Provide the (x, y) coordinate of the cell's center where the given text is located.  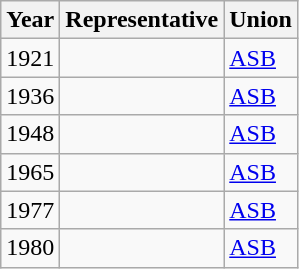
Union (261, 20)
Year (30, 20)
1980 (30, 248)
1977 (30, 210)
1965 (30, 172)
Representative (142, 20)
1936 (30, 96)
1948 (30, 134)
1921 (30, 58)
